Find where the given text appears and provide that cell's center as [x, y] coordinate. 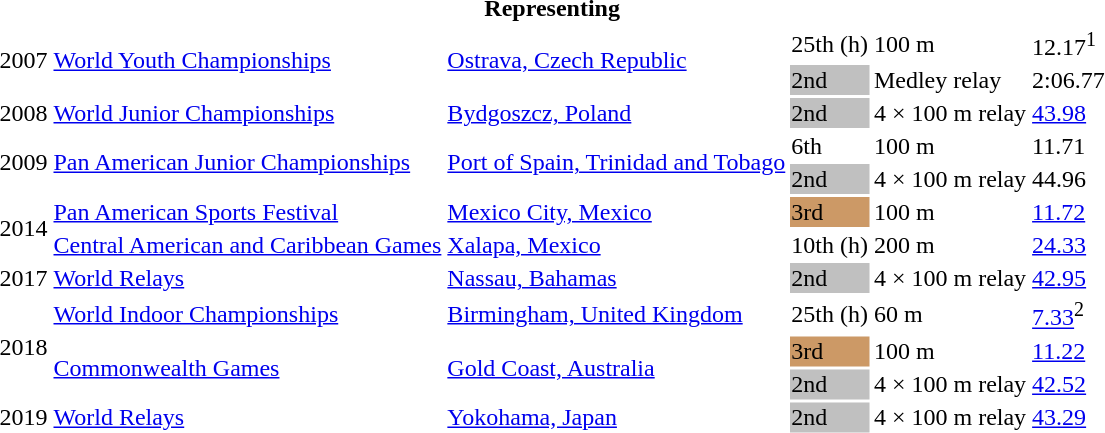
Commonwealth Games [248, 368]
World Youth Championships [248, 60]
Gold Coast, Australia [616, 368]
World Indoor Championships [248, 314]
Pan American Sports Festival [248, 212]
Pan American Junior Championships [248, 162]
Ostrava, Czech Republic [616, 60]
Xalapa, Mexico [616, 245]
World Junior Championships [248, 113]
Medley relay [950, 80]
Port of Spain, Trinidad and Tobago [616, 162]
Mexico City, Mexico [616, 212]
Nassau, Bahamas [616, 278]
Central American and Caribbean Games [248, 245]
6th [830, 146]
10th (h) [830, 245]
Yokohama, Japan [616, 417]
60 m [950, 314]
200 m [950, 245]
Bydgoszcz, Poland [616, 113]
Birmingham, United Kingdom [616, 314]
